Identify which cell holds the provided text, then report its (X, Y) central coordinate. 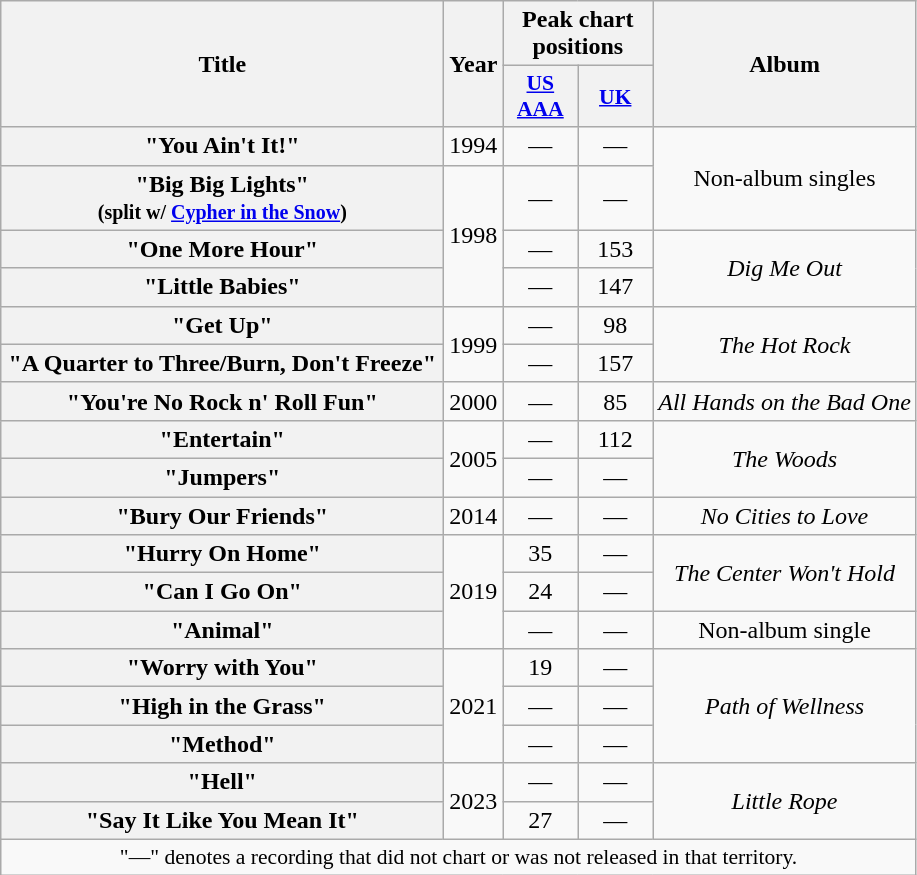
All Hands on the Bad One (785, 401)
2014 (474, 515)
"Animal" (222, 630)
2019 (474, 592)
"Worry with You" (222, 668)
2021 (474, 706)
2023 (474, 801)
"Little Babies" (222, 287)
"Can I Go On" (222, 592)
85 (616, 401)
No Cities to Love (785, 515)
153 (616, 249)
112 (616, 439)
"High in the Grass" (222, 706)
24 (540, 592)
1998 (474, 236)
Little Rope (785, 801)
27 (540, 820)
"Entertain" (222, 439)
USAAA (540, 96)
Dig Me Out (785, 268)
"You Ain't It!" (222, 146)
Title (222, 64)
UK (616, 96)
"Hurry On Home" (222, 554)
Non-album singles (785, 178)
"You're No Rock n' Roll Fun" (222, 401)
The Hot Rock (785, 344)
147 (616, 287)
1999 (474, 344)
2000 (474, 401)
Year (474, 64)
"A Quarter to Three/Burn, Don't Freeze" (222, 363)
1994 (474, 146)
98 (616, 325)
Album (785, 64)
The Center Won't Hold (785, 573)
2005 (474, 458)
The Woods (785, 458)
"Big Big Lights" (split w/ Cypher in the Snow) (222, 198)
"One More Hour" (222, 249)
157 (616, 363)
Non-album single (785, 630)
"Jumpers" (222, 477)
Peak chart positions (578, 34)
Path of Wellness (785, 706)
35 (540, 554)
"Say It Like You Mean It" (222, 820)
"Method" (222, 744)
"—" denotes a recording that did not chart or was not released in that territory. (459, 857)
"Bury Our Friends" (222, 515)
"Hell" (222, 782)
19 (540, 668)
"Get Up" (222, 325)
